For the text-containing cell, return its midpoint in (X, Y) coordinate format. 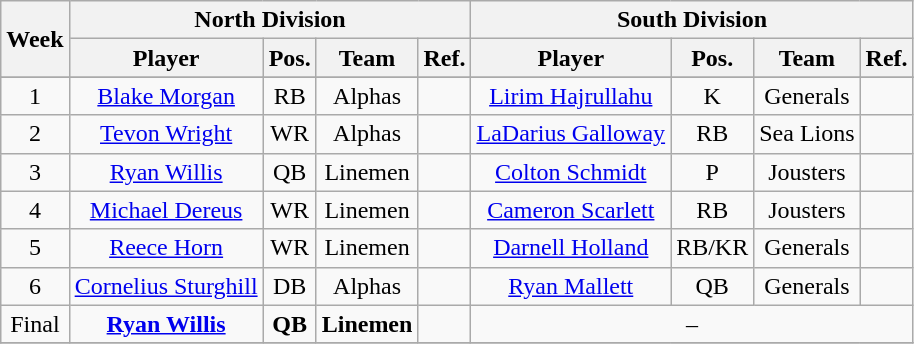
2 (35, 134)
Cameron Scarlett (571, 210)
Tevon Wright (166, 134)
Ryan Mallett (571, 286)
Cornelius Sturghill (166, 286)
K (712, 96)
Final (35, 324)
Reece Horn (166, 248)
P (712, 172)
Colton Schmidt (571, 172)
LaDarius Galloway (571, 134)
3 (35, 172)
4 (35, 210)
Sea Lions (807, 134)
Darnell Holland (571, 248)
RB/KR (712, 248)
Lirim Hajrullahu (571, 96)
Michael Dereus (166, 210)
6 (35, 286)
North Division (270, 20)
5 (35, 248)
Week (35, 39)
Blake Morgan (166, 96)
1 (35, 96)
DB (290, 286)
– (692, 324)
South Division (692, 20)
